Find where the given text appears and provide that cell's center as (x, y) coordinate. 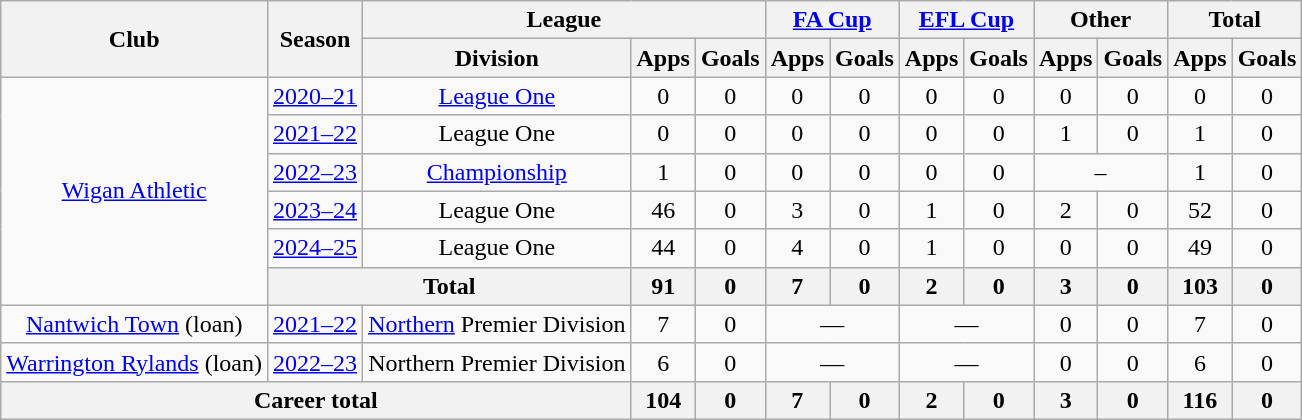
Wigan Athletic (134, 191)
104 (663, 400)
Warrington Rylands (loan) (134, 362)
Club (134, 39)
2024–25 (316, 248)
103 (1200, 286)
EFL Cup (966, 20)
2023–24 (316, 210)
2020–21 (316, 96)
Division (497, 58)
4 (797, 248)
League (564, 20)
Nantwich Town (loan) (134, 324)
– (1101, 172)
49 (1200, 248)
Career total (316, 400)
Championship (497, 172)
91 (663, 286)
FA Cup (832, 20)
52 (1200, 210)
46 (663, 210)
44 (663, 248)
116 (1200, 400)
Other (1101, 20)
Season (316, 39)
